Output the (X, Y) coordinate of the center of the cell containing the given text.  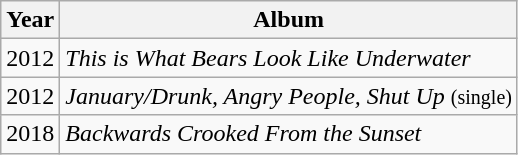
This is What Bears Look Like Underwater (289, 58)
Year (30, 20)
Album (289, 20)
January/Drunk, Angry People, Shut Up (single) (289, 96)
Backwards Crooked From the Sunset (289, 134)
2018 (30, 134)
